Detect which cell encompasses the target text, then output its [X, Y] center coordinate. 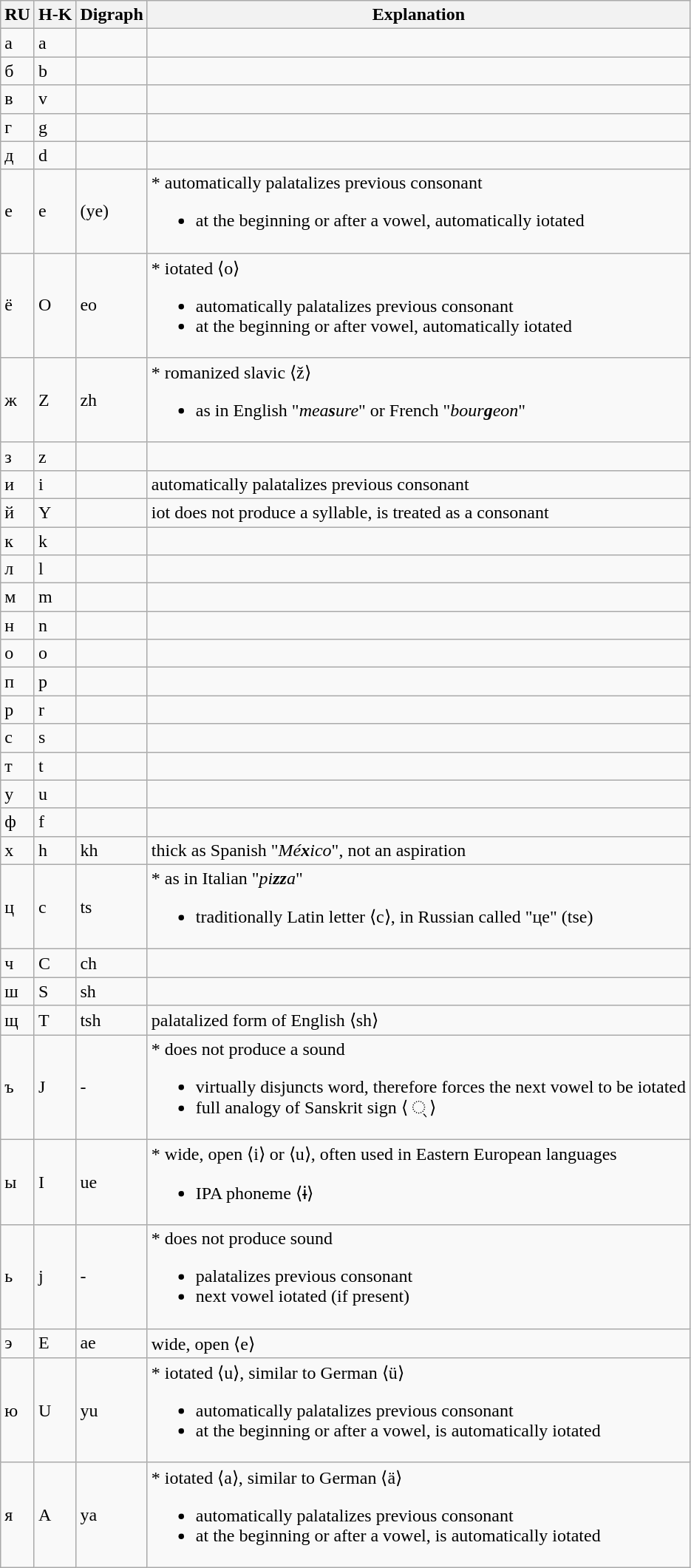
yu [112, 1411]
* does not produce soundpalatalizes previous consonantnext vowel iotated (if present) [418, 1277]
o [55, 654]
S [55, 991]
A [55, 1515]
f [55, 822]
g [55, 127]
zh [112, 401]
ch [112, 963]
z [55, 456]
щ [18, 1020]
о [18, 654]
t [55, 766]
ё [18, 305]
д [18, 155]
p [55, 682]
* does not produce a soundvirtually disjuncts word, therefore forces the next vowel to be iotatedfull analogy of Sanskrit sign ⟨ ् ⟩ [418, 1087]
* iotated ⟨o⟩automatically palatalizes previous consonantat the beginning or after vowel, automatically iotated [418, 305]
s [55, 738]
e [55, 211]
j [55, 1277]
у [18, 794]
г [18, 127]
и [18, 484]
р [18, 710]
ю [18, 1411]
T [55, 1020]
й [18, 512]
l [55, 569]
(ye) [112, 211]
ts [112, 906]
ь [18, 1277]
Z [55, 401]
RU [18, 15]
E [55, 1343]
ya [112, 1515]
х [18, 850]
с [18, 738]
d [55, 155]
ae [112, 1343]
* iotated ⟨a⟩, similar to German ⟨ä⟩automatically palatalizes previous consonantat the beginning or after a vowel, is automatically iotated [418, 1515]
к [18, 540]
* as in Italian "pizza"traditionally Latin letter ⟨c⟩, in Russian called "це" (tse) [418, 906]
U [55, 1411]
н [18, 625]
в [18, 99]
я [18, 1515]
б [18, 71]
J [55, 1087]
ы [18, 1182]
* automatically palatalizes previous consonantat the beginning or after a vowel, automatically iotated [418, 211]
u [55, 794]
v [55, 99]
* wide, open ⟨i⟩ or ⟨u⟩, often used in Eastern European languagesIPA phoneme ⟨ɨ⟩ [418, 1182]
c [55, 906]
ч [18, 963]
kh [112, 850]
m [55, 597]
b [55, 71]
ш [18, 991]
k [55, 540]
ж [18, 401]
э [18, 1343]
I [55, 1182]
n [55, 625]
т [18, 766]
sh [112, 991]
* iotated ⟨u⟩, similar to German ⟨ü⟩automatically palatalizes previous consonantat the beginning or after a vowel, is automatically iotated [418, 1411]
* romanized slavic ⟨ž⟩as in English "measure" or French "bourgeon" [418, 401]
м [18, 597]
i [55, 484]
а [18, 43]
r [55, 710]
Y [55, 512]
h [55, 850]
O [55, 305]
thick as Spanish "México", not an aspiration [418, 850]
automatically palatalizes previous consonant [418, 484]
C [55, 963]
е [18, 211]
п [18, 682]
ф [18, 822]
ъ [18, 1087]
wide, open ⟨e⟩ [418, 1343]
palatalized form of English ⟨sh⟩ [418, 1020]
з [18, 456]
Explanation [418, 15]
iot does not produce a syllable, is treated as a consonant [418, 512]
H-K [55, 15]
a [55, 43]
ц [18, 906]
Digraph [112, 15]
tsh [112, 1020]
ue [112, 1182]
л [18, 569]
eo [112, 305]
